Identify which cell holds the provided text, then report its (X, Y) central coordinate. 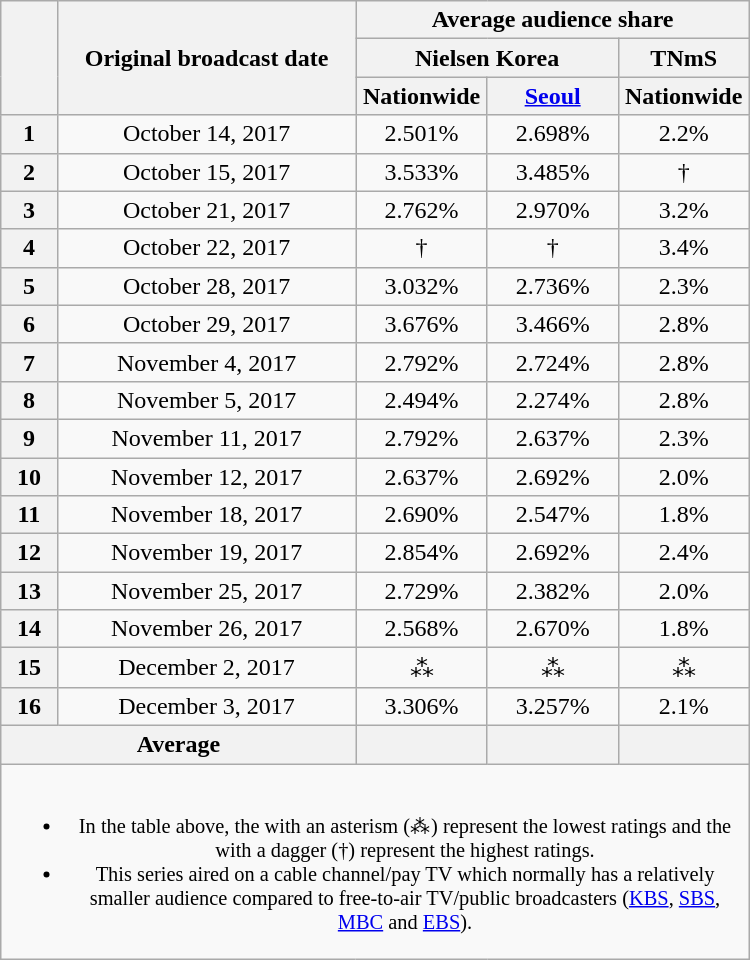
2.382% (552, 591)
October 22, 2017 (206, 248)
2.762% (422, 210)
16 (29, 706)
December 3, 2017 (206, 706)
2.494% (422, 400)
9 (29, 438)
4 (29, 248)
Average audience share (552, 20)
TNmS (684, 58)
2.854% (422, 553)
6 (29, 324)
November 4, 2017 (206, 362)
2.501% (422, 134)
2 (29, 172)
3.257% (552, 706)
October 14, 2017 (206, 134)
December 2, 2017 (206, 668)
2.724% (552, 362)
15 (29, 668)
3.2% (684, 210)
7 (29, 362)
2.1% (684, 706)
October 21, 2017 (206, 210)
3.032% (422, 286)
2.729% (422, 591)
October 28, 2017 (206, 286)
2.274% (552, 400)
3.306% (422, 706)
2.970% (552, 210)
November 12, 2017 (206, 477)
2.568% (422, 629)
2.690% (422, 515)
2.698% (552, 134)
November 5, 2017 (206, 400)
October 15, 2017 (206, 172)
November 26, 2017 (206, 629)
2.547% (552, 515)
November 11, 2017 (206, 438)
3.466% (552, 324)
Nielsen Korea (487, 58)
3 (29, 210)
8 (29, 400)
November 25, 2017 (206, 591)
3.485% (552, 172)
2.2% (684, 134)
2.736% (552, 286)
14 (29, 629)
November 18, 2017 (206, 515)
3.4% (684, 248)
Average (178, 744)
October 29, 2017 (206, 324)
Original broadcast date (206, 58)
3.676% (422, 324)
3.533% (422, 172)
2.4% (684, 553)
1 (29, 134)
11 (29, 515)
10 (29, 477)
5 (29, 286)
12 (29, 553)
November 19, 2017 (206, 553)
13 (29, 591)
2.670% (552, 629)
Seoul (552, 96)
